Capture the cell that displays the provided text and extract its [x, y] central coordinate. 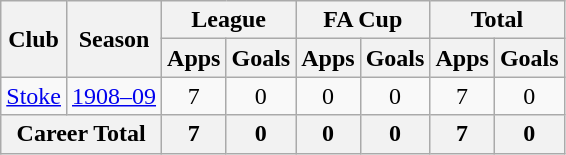
Stoke [34, 96]
1908–09 [114, 96]
League [229, 20]
Club [34, 39]
Total [497, 20]
Career Total [82, 134]
Season [114, 39]
FA Cup [363, 20]
